Return the [x, y] coordinate for the center point of the cell that contains the specified text.  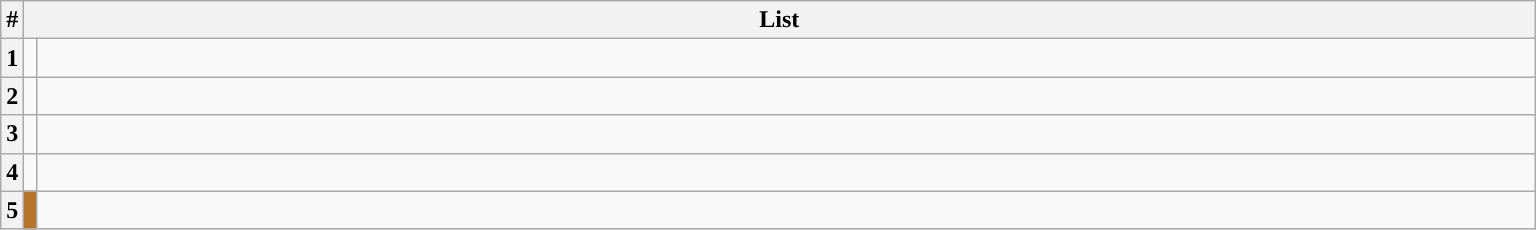
# [12, 20]
4 [12, 172]
5 [12, 210]
2 [12, 96]
3 [12, 134]
List [780, 20]
1 [12, 58]
